Return the [X, Y] coordinate for the center point of the cell that contains the specified text.  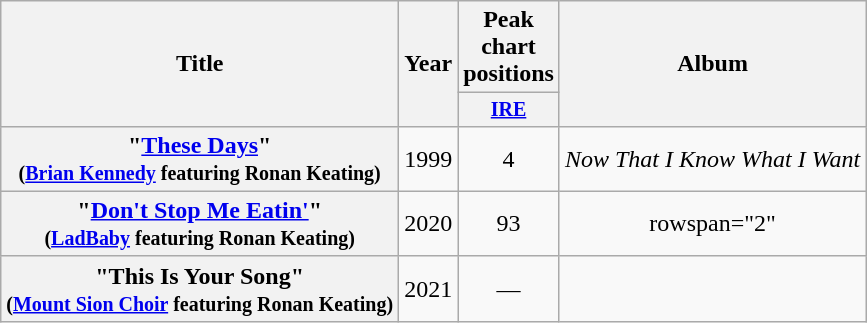
4 [509, 158]
"This Is Your Song"(Mount Sion Choir featuring Ronan Keating) [200, 288]
Title [200, 64]
2021 [428, 288]
93 [509, 224]
"These Days"(Brian Kennedy featuring Ronan Keating) [200, 158]
"Don't Stop Me Eatin'"(LadBaby featuring Ronan Keating) [200, 224]
Year [428, 64]
rowspan="2" [712, 224]
— [509, 288]
Peak chart positions [509, 47]
IRE [509, 110]
2020 [428, 224]
1999 [428, 158]
Album [712, 64]
Now That I Know What I Want [712, 158]
